Return the [X, Y] coordinate for the center point of the cell that contains the specified text.  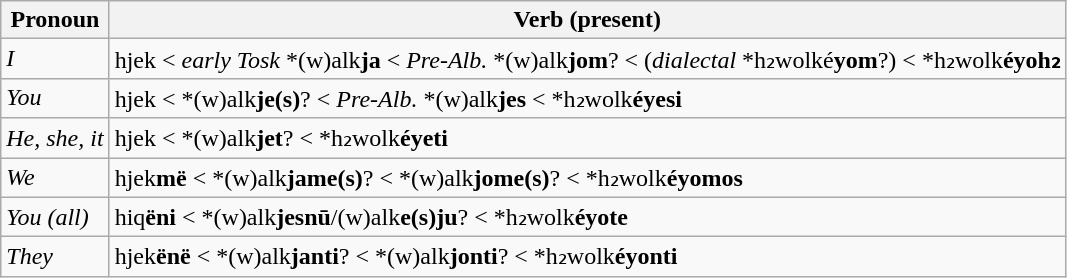
Pronoun [55, 20]
He, she, it [55, 138]
You (all) [55, 217]
We [55, 178]
hjek < *(w)alkje(s)? < Pre-Alb. *(w)alkjes < *h₂wolkéyesi [587, 98]
hjekmë < *(w)alkjame(s)? < *(w)alkjome(s)? < *h₂wolkéyomos [587, 178]
Verb (present) [587, 20]
I [55, 59]
hiqëni < *(w)alkjesnū/(w)alke(s)ju? < *h₂wolkéyote [587, 217]
They [55, 257]
hjek < *(w)alkjet? < *h₂wolkéyeti [587, 138]
You [55, 98]
hjekënë < *(w)alkjanti? < *(w)alkjonti? < *h₂wolkéyonti [587, 257]
hjek < early Tosk *(w)alkja < Pre-Alb. *(w)alkjom? < (dialectal *h₂wolkéyom?) < *h₂wolkéyoh₂ [587, 59]
